Pinpoint the cell where the given text exists, returning its (X, Y) midpoint coordinate. 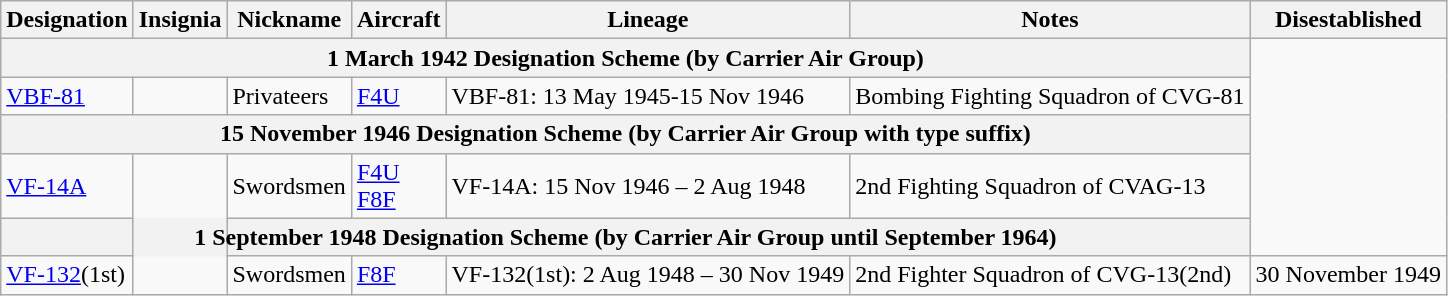
F8F (398, 275)
Nickname (289, 20)
Lineage (648, 20)
VF-132(1st): 2 Aug 1948 – 30 Nov 1949 (648, 275)
15 November 1946 Designation Scheme (by Carrier Air Group with type suffix) (626, 134)
Designation (67, 20)
Privateers (289, 96)
Insignia (180, 20)
2nd Fighter Squadron of CVG-13(2nd) (1050, 275)
2nd Fighting Squadron of CVAG-13 (1050, 186)
Disestablished (1348, 20)
VBF-81 (67, 96)
30 November 1949 (1348, 275)
VF-14A (67, 186)
Notes (1050, 20)
1 September 1948 Designation Scheme (by Carrier Air Group until September 1964) (626, 237)
F4UF8F (398, 186)
Bombing Fighting Squadron of CVG-81 (1050, 96)
1 March 1942 Designation Scheme (by Carrier Air Group) (626, 58)
VF-14A: 15 Nov 1946 – 2 Aug 1948 (648, 186)
Aircraft (398, 20)
VF-132(1st) (67, 275)
VBF-81: 13 May 1945-15 Nov 1946 (648, 96)
F4U (398, 96)
